Output the [X, Y] coordinate of the center of the cell containing the given text.  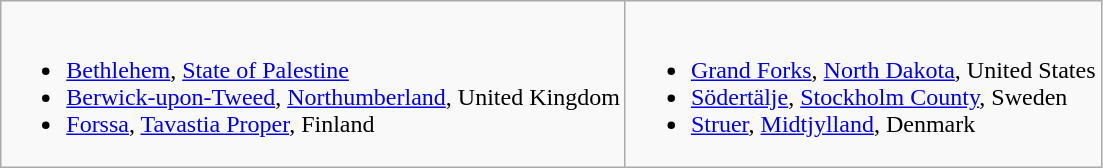
Bethlehem, State of Palestine Berwick-upon-Tweed, Northumberland, United Kingdom Forssa, Tavastia Proper, Finland [314, 84]
Grand Forks, North Dakota, United States Södertälje, Stockholm County, Sweden Struer, Midtjylland, Denmark [863, 84]
